Pinpoint the cell where the given text exists, returning its (X, Y) midpoint coordinate. 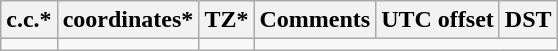
coordinates* (128, 20)
TZ* (226, 20)
UTC offset (438, 20)
Comments (315, 20)
c.c.* (29, 20)
DST (528, 20)
